Return the [x, y] coordinate for the center point of the cell that contains the specified text.  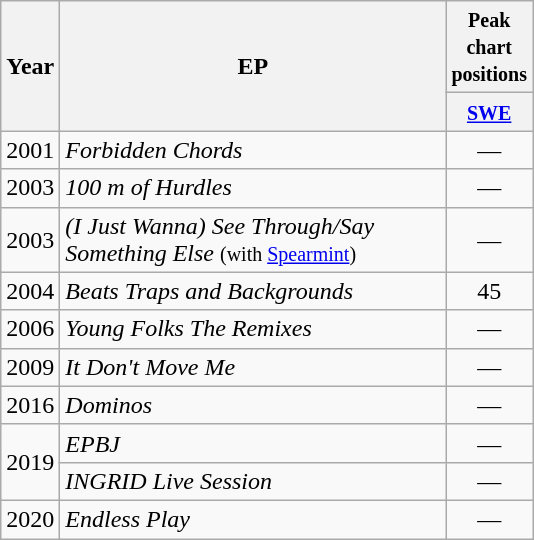
2009 [30, 367]
EPBJ [253, 443]
Dominos [253, 405]
2016 [30, 405]
2020 [30, 519]
2019 [30, 462]
EP [253, 66]
2004 [30, 291]
It Don't Move Me [253, 367]
45 [490, 291]
Beats Traps and Backgrounds [253, 291]
Year [30, 66]
Endless Play [253, 519]
Forbidden Chords [253, 150]
SWE [490, 112]
Peak chart positions [490, 47]
(I Just Wanna) See Through/Say Something Else (with Spearmint) [253, 240]
2006 [30, 329]
Young Folks The Remixes [253, 329]
INGRID Live Session [253, 481]
100 m of Hurdles [253, 188]
2001 [30, 150]
